Extract the (X, Y) coordinate from the center of the cell holding the provided text.  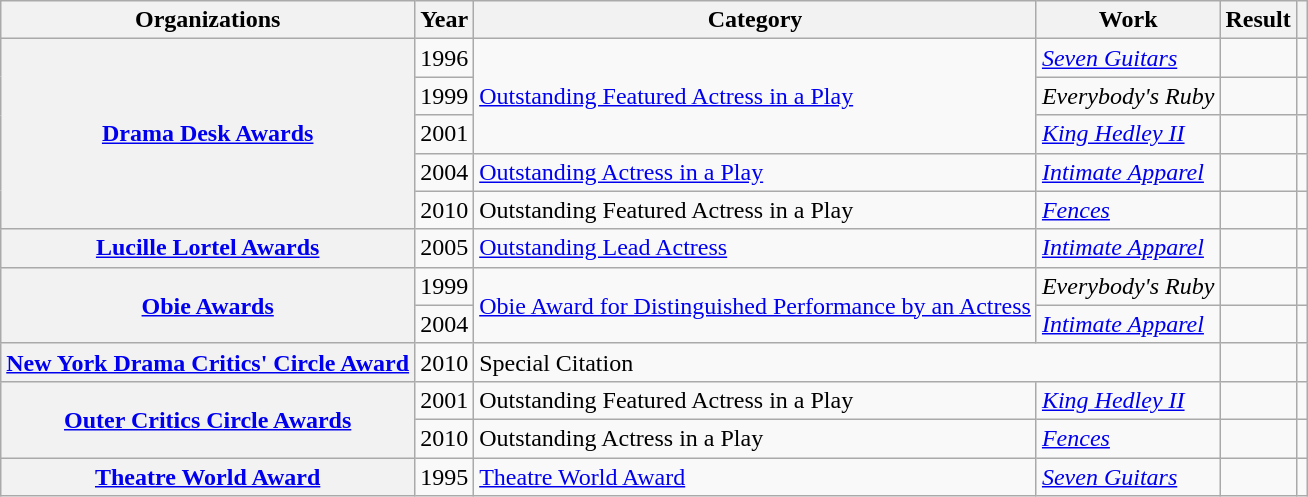
2005 (444, 248)
Special Citation (847, 362)
Outer Critics Circle Awards (208, 419)
New York Drama Critics' Circle Award (208, 362)
Work (1128, 20)
1996 (444, 58)
Organizations (208, 20)
Year (444, 20)
Lucille Lortel Awards (208, 248)
Category (756, 20)
Outstanding Lead Actress (756, 248)
1995 (444, 477)
Obie Awards (208, 305)
Drama Desk Awards (208, 134)
Result (1258, 20)
Obie Award for Distinguished Performance by an Actress (756, 305)
